Search for the cell housing the specified text and yield its (x, y) center coordinate. 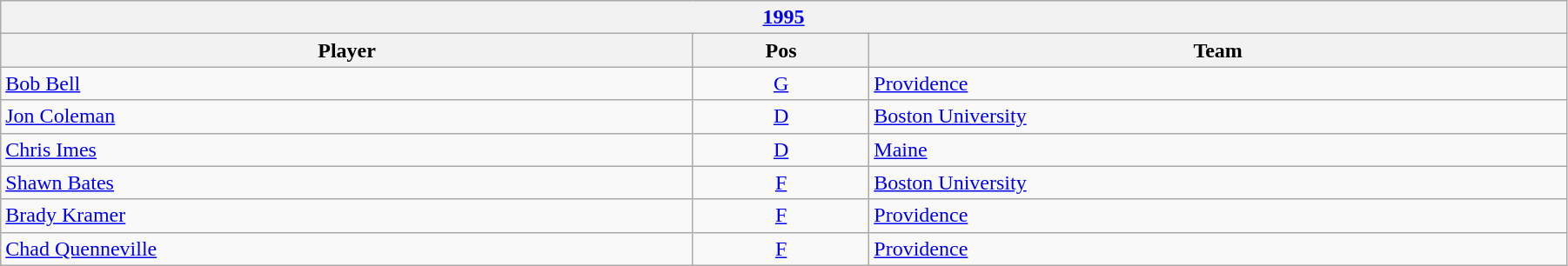
1995 (784, 17)
Team (1218, 50)
Player (347, 50)
Chris Imes (347, 150)
Jon Coleman (347, 116)
Brady Kramer (347, 216)
Pos (781, 50)
Chad Quenneville (347, 249)
G (781, 83)
Shawn Bates (347, 183)
Maine (1218, 150)
Bob Bell (347, 83)
